Output the [X, Y] coordinate of the center of the cell containing the given text.  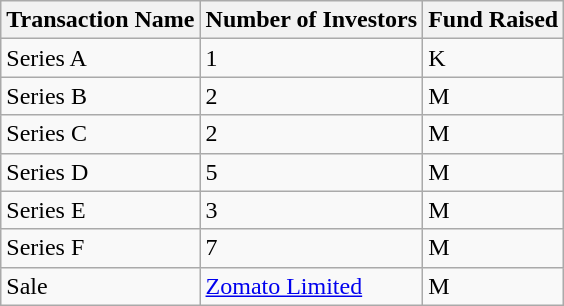
7 [312, 248]
5 [312, 172]
K [494, 58]
Series F [100, 248]
Series C [100, 134]
Series A [100, 58]
Series D [100, 172]
1 [312, 58]
Sale [100, 286]
Transaction Name [100, 20]
Series B [100, 96]
Fund Raised [494, 20]
Series E [100, 210]
Zomato Limited [312, 286]
Number of Investors [312, 20]
3 [312, 210]
